Output the (X, Y) coordinate of the center of the cell containing the given text.  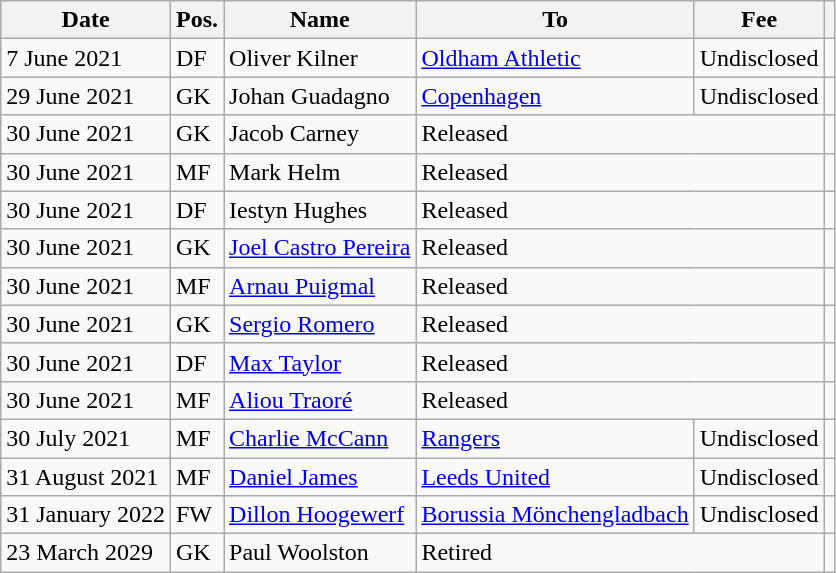
FW (196, 515)
Rangers (555, 438)
Johan Guadagno (320, 96)
Copenhagen (555, 96)
Charlie McCann (320, 438)
Dillon Hoogewerf (320, 515)
Aliou Traoré (320, 400)
Borussia Mönchengladbach (555, 515)
Fee (759, 20)
Jacob Carney (320, 134)
Name (320, 20)
Retired (620, 553)
Mark Helm (320, 172)
Oldham Athletic (555, 58)
Joel Castro Pereira (320, 248)
To (555, 20)
30 July 2021 (86, 438)
Leeds United (555, 477)
23 March 2029 (86, 553)
Max Taylor (320, 362)
Oliver Kilner (320, 58)
Daniel James (320, 477)
Sergio Romero (320, 324)
Iestyn Hughes (320, 210)
29 June 2021 (86, 96)
Paul Woolston (320, 553)
Date (86, 20)
Arnau Puigmal (320, 286)
31 January 2022 (86, 515)
31 August 2021 (86, 477)
7 June 2021 (86, 58)
Pos. (196, 20)
